Capture the cell that displays the provided text and extract its (X, Y) central coordinate. 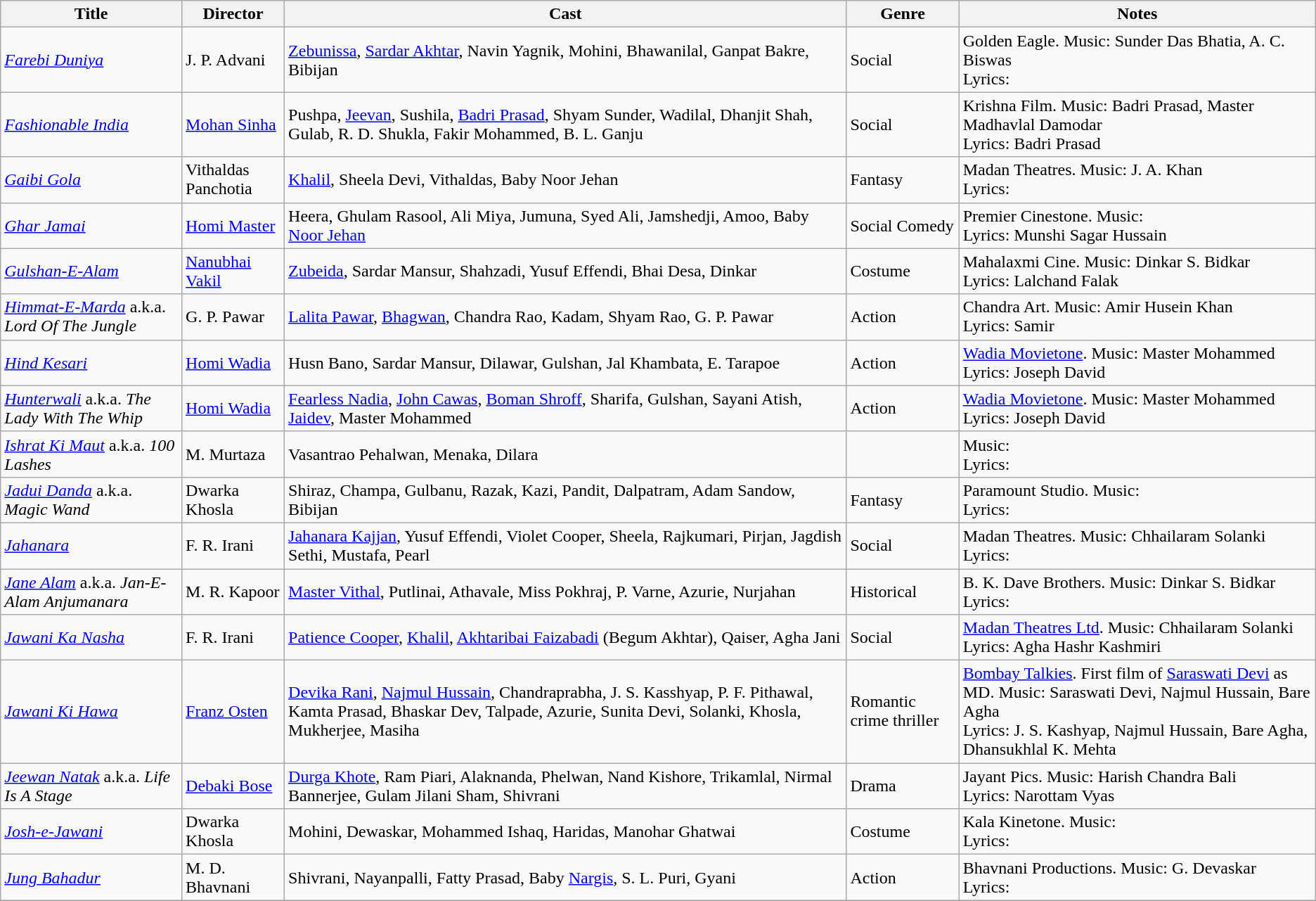
Fearless Nadia, John Cawas, Boman Shroff, Sharifa, Gulshan, Sayani Atish, Jaidev, Master Mohammed (565, 408)
Bhavnani Productions. Music: G. DevaskarLyrics: (1137, 878)
Mohan Sinha (233, 124)
Patience Cooper, Khalil, Akhtaribai Faizabadi (Begum Akhtar), Qaiser, Agha Jani (565, 637)
Vasantrao Pehalwan, Menaka, Dilara (565, 454)
Krishna Film. Music: Badri Prasad, Master Madhavlal DamodarLyrics: Badri Prasad (1137, 124)
B. K. Dave Brothers. Music: Dinkar S. BidkarLyrics: (1137, 591)
Jane Alam a.k.a. Jan-E-Alam Anjumanara (91, 591)
Ishrat Ki Maut a.k.a. 100 Lashes (91, 454)
Historical (903, 591)
Director (233, 14)
Kala Kinetone. Music: Lyrics: (1137, 831)
Ghar Jamai (91, 225)
Pushpa, Jeevan, Sushila, Badri Prasad, Shyam Sunder, Wadilal, Dhanjit Shah, Gulab, R. D. Shukla, Fakir Mohammed, B. L. Ganju (565, 124)
Music: Lyrics: (1137, 454)
Golden Eagle. Music: Sunder Das Bhatia, A. C. BiswasLyrics: (1137, 60)
Gaibi Gola (91, 180)
Heera, Ghulam Rasool, Ali Miya, Jumuna, Syed Ali, Jamshedji, Amoo, Baby Noor Jehan (565, 225)
Drama (903, 786)
Jawani Ki Hawa (91, 712)
Social Comedy (903, 225)
Shiraz, Champa, Gulbanu, Razak, Kazi, Pandit, Dalpatram, Adam Sandow, Bibijan (565, 499)
Hunterwali a.k.a. The Lady With The Whip (91, 408)
Madan Theatres Ltd. Music: Chhailaram SolankiLyrics: Agha Hashr Kashmiri (1137, 637)
M. Murtaza (233, 454)
Master Vithal, Putlinai, Athavale, Miss Pokhraj, P. Varne, Azurie, Nurjahan (565, 591)
Mohini, Dewaskar, Mohammed Ishaq, Haridas, Manohar Ghatwai (565, 831)
Vithaldas Panchotia (233, 180)
Mahalaxmi Cine. Music: Dinkar S. BidkarLyrics: Lalchand Falak (1137, 271)
Title (91, 14)
Lalita Pawar, Bhagwan, Chandra Rao, Kadam, Shyam Rao, G. P. Pawar (565, 317)
J. P. Advani (233, 60)
Khalil, Sheela Devi, Vithaldas, Baby Noor Jehan (565, 180)
M. R. Kapoor (233, 591)
Hind Kesari (91, 363)
Jeewan Natak a.k.a. Life Is A Stage (91, 786)
Homi Master (233, 225)
Durga Khote, Ram Piari, Alaknanda, Phelwan, Nand Kishore, Trikamlal, Nirmal Bannerjee, Gulam Jilani Sham, Shivrani (565, 786)
Himmat-E-Marda a.k.a. Lord Of The Jungle (91, 317)
Debaki Bose (233, 786)
Jahanara (91, 546)
Jayant Pics. Music: Harish Chandra BaliLyrics: Narottam Vyas (1137, 786)
G. P. Pawar (233, 317)
Notes (1137, 14)
Jung Bahadur (91, 878)
Shivrani, Nayanpalli, Fatty Prasad, Baby Nargis, S. L. Puri, Gyani (565, 878)
Josh-e-Jawani (91, 831)
Gulshan-E-Alam (91, 271)
Farebi Duniya (91, 60)
Franz Osten (233, 712)
Fashionable India (91, 124)
Cast (565, 14)
Madan Theatres. Music: J. A. KhanLyrics: (1137, 180)
Madan Theatres. Music: Chhailaram SolankiLyrics: (1137, 546)
M. D. Bhavnani (233, 878)
Premier Cinestone. Music: Lyrics: Munshi Sagar Hussain (1137, 225)
Jahanara Kajjan, Yusuf Effendi, Violet Cooper, Sheela, Rajkumari, Pirjan, Jagdish Sethi, Mustafa, Pearl (565, 546)
Husn Bano, Sardar Mansur, Dilawar, Gulshan, Jal Khambata, E. Tarapoe (565, 363)
Zubeida, Sardar Mansur, Shahzadi, Yusuf Effendi, Bhai Desa, Dinkar (565, 271)
Jadui Danda a.k.a. Magic Wand (91, 499)
Chandra Art. Music: Amir Husein KhanLyrics: Samir (1137, 317)
Paramount Studio. Music: Lyrics: (1137, 499)
Zebunissa, Sardar Akhtar, Navin Yagnik, Mohini, Bhawanilal, Ganpat Bakre, Bibijan (565, 60)
Nanubhai Vakil (233, 271)
Romantic crime thriller (903, 712)
Jawani Ka Nasha (91, 637)
Genre (903, 14)
